Capture the cell that displays the provided text and extract its (x, y) central coordinate. 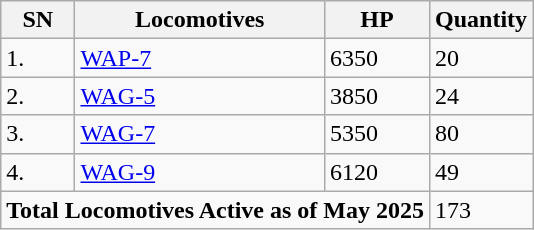
HP (378, 20)
20 (482, 58)
WAP-7 (200, 58)
3850 (378, 96)
WAG-5 (200, 96)
2. (38, 96)
6350 (378, 58)
WAG-9 (200, 172)
6120 (378, 172)
4. (38, 172)
SN (38, 20)
WAG-7 (200, 134)
173 (482, 210)
49 (482, 172)
5350 (378, 134)
3. (38, 134)
80 (482, 134)
Total Locomotives Active as of May 2025 (216, 210)
Locomotives (200, 20)
1. (38, 58)
24 (482, 96)
Quantity (482, 20)
